From the cell containing the given text, extract its center point as [x, y] coordinate. 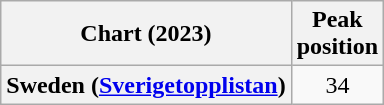
Peakposition [337, 34]
Chart (2023) [146, 34]
Sweden (Sverigetopplistan) [146, 85]
34 [337, 85]
